Output the [X, Y] coordinate of the center of the cell containing the given text.  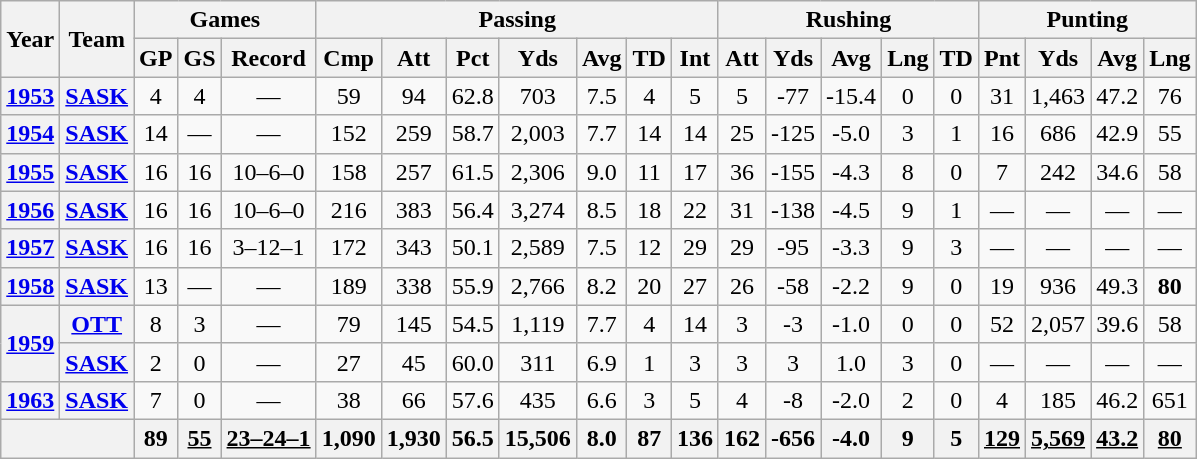
Int [694, 58]
-4.5 [852, 210]
-5.0 [852, 134]
8.0 [602, 438]
-8 [794, 400]
22 [694, 210]
-4.0 [852, 438]
-138 [794, 210]
20 [649, 286]
58.7 [472, 134]
1959 [30, 343]
-3.3 [852, 248]
94 [414, 96]
338 [414, 286]
-95 [794, 248]
45 [414, 362]
56.5 [472, 438]
39.6 [1118, 324]
2,003 [538, 134]
172 [348, 248]
-656 [794, 438]
Rushing [848, 20]
703 [538, 96]
79 [348, 324]
259 [414, 134]
62.8 [472, 96]
Team [97, 39]
9.0 [602, 172]
2,057 [1058, 324]
1,090 [348, 438]
216 [348, 210]
343 [414, 248]
-1.0 [852, 324]
Record [268, 58]
11 [649, 172]
1955 [30, 172]
936 [1058, 286]
3,274 [538, 210]
50.1 [472, 248]
Games [226, 20]
Pnt [1002, 58]
162 [742, 438]
242 [1058, 172]
Year [30, 39]
145 [414, 324]
2,766 [538, 286]
12 [649, 248]
-2.0 [852, 400]
19 [1002, 286]
23–24–1 [268, 438]
435 [538, 400]
6.6 [602, 400]
42.9 [1118, 134]
34.6 [1118, 172]
26 [742, 286]
57.6 [472, 400]
1,463 [1058, 96]
152 [348, 134]
43.2 [1118, 438]
-15.4 [852, 96]
1957 [30, 248]
15,506 [538, 438]
1958 [30, 286]
686 [1058, 134]
-4.3 [852, 172]
55.9 [472, 286]
6.9 [602, 362]
3–12–1 [268, 248]
61.5 [472, 172]
1956 [30, 210]
Cmp [348, 58]
-3 [794, 324]
185 [1058, 400]
1.0 [852, 362]
47.2 [1118, 96]
46.2 [1118, 400]
-2.2 [852, 286]
49.3 [1118, 286]
-58 [794, 286]
17 [694, 172]
-125 [794, 134]
89 [156, 438]
1954 [30, 134]
311 [538, 362]
GP [156, 58]
136 [694, 438]
66 [414, 400]
2,306 [538, 172]
129 [1002, 438]
56.4 [472, 210]
52 [1002, 324]
38 [348, 400]
1963 [30, 400]
189 [348, 286]
5,569 [1058, 438]
1,119 [538, 324]
OTT [97, 324]
-155 [794, 172]
54.5 [472, 324]
158 [348, 172]
59 [348, 96]
18 [649, 210]
651 [1170, 400]
13 [156, 286]
25 [742, 134]
-77 [794, 96]
60.0 [472, 362]
2,589 [538, 248]
Pct [472, 58]
8.5 [602, 210]
1,930 [414, 438]
76 [1170, 96]
257 [414, 172]
383 [414, 210]
87 [649, 438]
1953 [30, 96]
36 [742, 172]
Passing [517, 20]
8.2 [602, 286]
Punting [1087, 20]
GS [200, 58]
